From the cell containing the given text, extract its center point as [X, Y] coordinate. 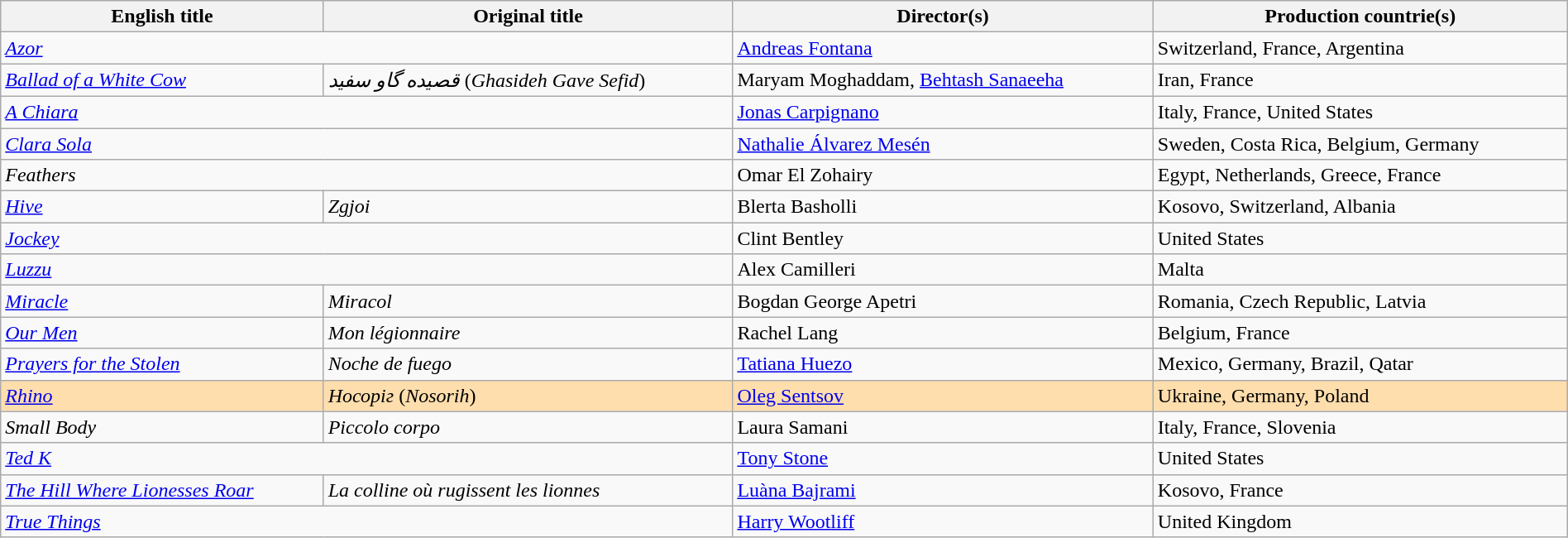
Miracle [162, 301]
Sweden, Costa Rica, Belgium, Germany [1360, 143]
Iran, France [1360, 80]
Harry Wootliff [943, 521]
Mexico, Germany, Brazil, Qatar [1360, 364]
Tony Stone [943, 459]
Belgium, France [1360, 333]
Blerta Basholli [943, 207]
Ted K [367, 459]
Azor [367, 48]
Laura Samani [943, 427]
Switzerland, France, Argentina [1360, 48]
Kosovo, Switzerland, Albania [1360, 207]
Luàna Bajrami [943, 490]
La colline où rugissent les lionnes [528, 490]
Italy, France, United States [1360, 112]
Small Body [162, 427]
Luzzu [367, 270]
Production countrie(s) [1360, 17]
Hive [162, 207]
United Kingdom [1360, 521]
Noche de fuego [528, 364]
Rhino [162, 396]
Omar El Zohairy [943, 175]
Ukraine, Germany, Poland [1360, 396]
Feathers [367, 175]
Bogdan George Apetri [943, 301]
Alex Camilleri [943, 270]
Maryam Moghaddam, Behtash Sanaeeha [943, 80]
Nathalie Álvarez Mesén [943, 143]
True Things [367, 521]
Zgjoi [528, 207]
Tatiana Huezo [943, 364]
Andreas Fontana [943, 48]
The Hill Where Lionesses Roar [162, 490]
Jockey [367, 238]
Egypt, Netherlands, Greece, France [1360, 175]
Prayers for the Stolen [162, 364]
A Chiara [367, 112]
Ballad of a White Cow [162, 80]
Носоріг (Nosorih) [528, 396]
Malta [1360, 270]
Director(s) [943, 17]
Romania, Czech Republic, Latvia [1360, 301]
Original title [528, 17]
قصیده گاو سفید (Ghasideh Gave Sefid) [528, 80]
Our Men [162, 333]
English title [162, 17]
Oleg Sentsov [943, 396]
Clara Sola [367, 143]
Rachel Lang [943, 333]
Piccolo corpo [528, 427]
Miracol [528, 301]
Mon légionnaire [528, 333]
Italy, France, Slovenia [1360, 427]
Kosovo, France [1360, 490]
Jonas Carpignano [943, 112]
Clint Bentley [943, 238]
